Pinpoint the cell where the given text exists, returning its [x, y] midpoint coordinate. 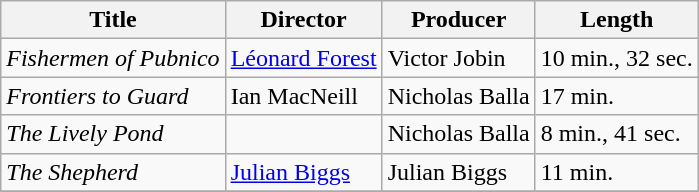
Victor Jobin [458, 58]
Title [113, 20]
Frontiers to Guard [113, 96]
8 min., 41 sec. [616, 134]
Length [616, 20]
The Lively Pond [113, 134]
11 min. [616, 172]
Fishermen of Pubnico [113, 58]
Léonard Forest [304, 58]
Director [304, 20]
17 min. [616, 96]
Producer [458, 20]
The Shepherd [113, 172]
Ian MacNeill [304, 96]
10 min., 32 sec. [616, 58]
